Pinpoint the cell where the given text exists, returning its (X, Y) midpoint coordinate. 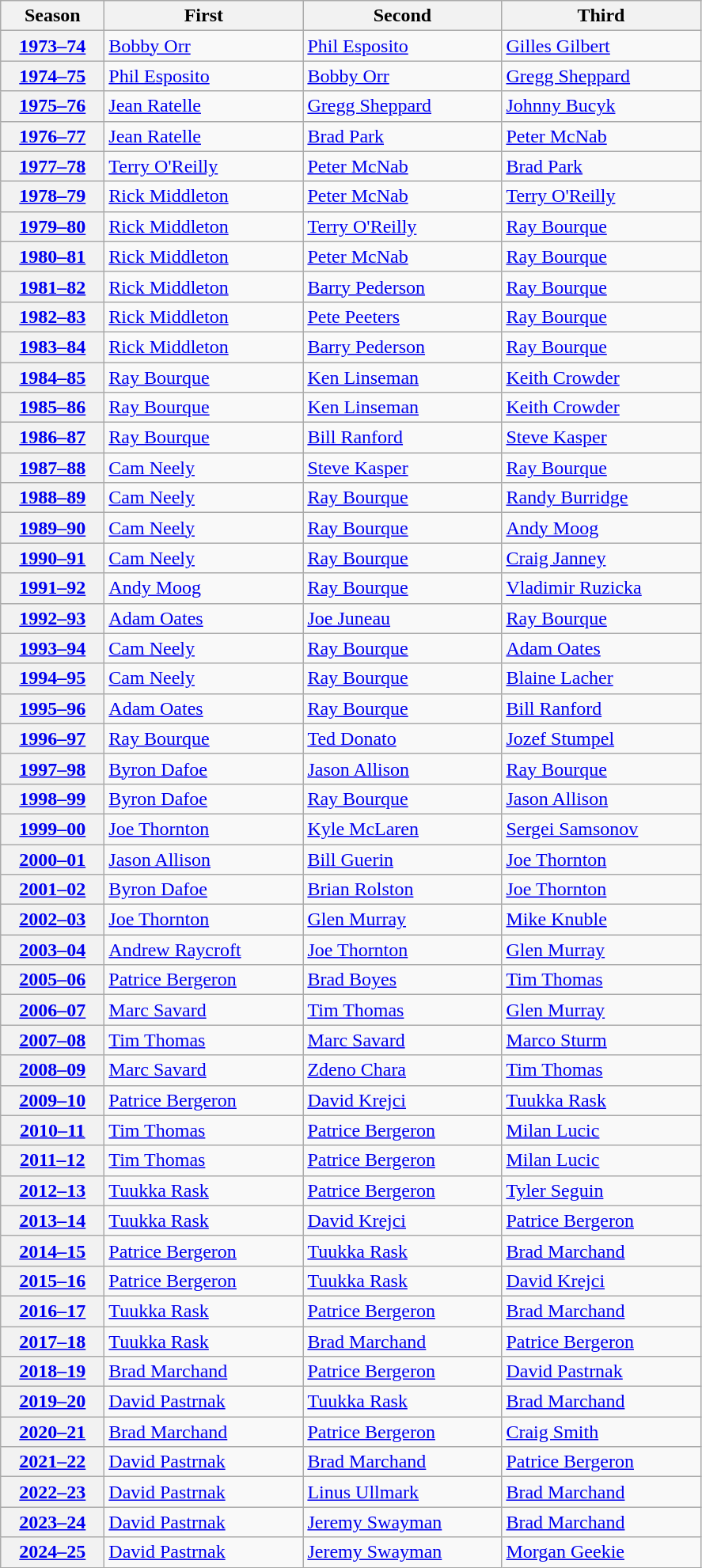
1976–77 (52, 136)
Kyle McLaren (402, 829)
Morgan Geekie (601, 1552)
1996–97 (52, 738)
1978–79 (52, 196)
Craig Janney (601, 558)
2003–04 (52, 950)
1986–87 (52, 438)
1982–83 (52, 317)
Sergei Samsonov (601, 829)
1997–98 (52, 769)
1973–74 (52, 46)
1984–85 (52, 378)
Johnny Bucyk (601, 106)
Randy Burridge (601, 498)
1974–75 (52, 76)
1980–81 (52, 256)
1979–80 (52, 226)
Pete Peeters (402, 317)
Second (402, 16)
2007–08 (52, 1040)
Third (601, 16)
2018–19 (52, 1372)
2024–25 (52, 1552)
1993–94 (52, 648)
2017–18 (52, 1342)
Gilles Gilbert (601, 46)
2022–23 (52, 1492)
2002–03 (52, 920)
1977–78 (52, 166)
1991–92 (52, 588)
1990–91 (52, 558)
Blaine Lacher (601, 678)
Season (52, 16)
Zdeno Chara (402, 1070)
Andrew Raycroft (204, 950)
Mike Knuble (601, 920)
2006–07 (52, 1010)
Marco Sturm (601, 1040)
2015–16 (52, 1281)
2008–09 (52, 1070)
1985–86 (52, 408)
First (204, 16)
2009–10 (52, 1100)
Vladimir Ruzicka (601, 588)
2010–11 (52, 1130)
1988–89 (52, 498)
1987–88 (52, 468)
2020–21 (52, 1432)
1998–99 (52, 799)
1981–82 (52, 287)
1989–90 (52, 528)
2021–22 (52, 1462)
Linus Ullmark (402, 1492)
2000–01 (52, 859)
Tyler Seguin (601, 1190)
1975–76 (52, 106)
Ted Donato (402, 738)
1983–84 (52, 347)
2011–12 (52, 1160)
2001–02 (52, 890)
1992–93 (52, 618)
Jozef Stumpel (601, 738)
2013–14 (52, 1221)
Craig Smith (601, 1432)
2023–24 (52, 1522)
Brian Rolston (402, 890)
2016–17 (52, 1311)
2014–15 (52, 1251)
2019–20 (52, 1402)
2005–06 (52, 980)
Joe Juneau (402, 618)
1999–00 (52, 829)
Bill Guerin (402, 859)
2012–13 (52, 1190)
1994–95 (52, 678)
Brad Boyes (402, 980)
1995–96 (52, 708)
